From the cell containing the given text, extract its center point as (X, Y) coordinate. 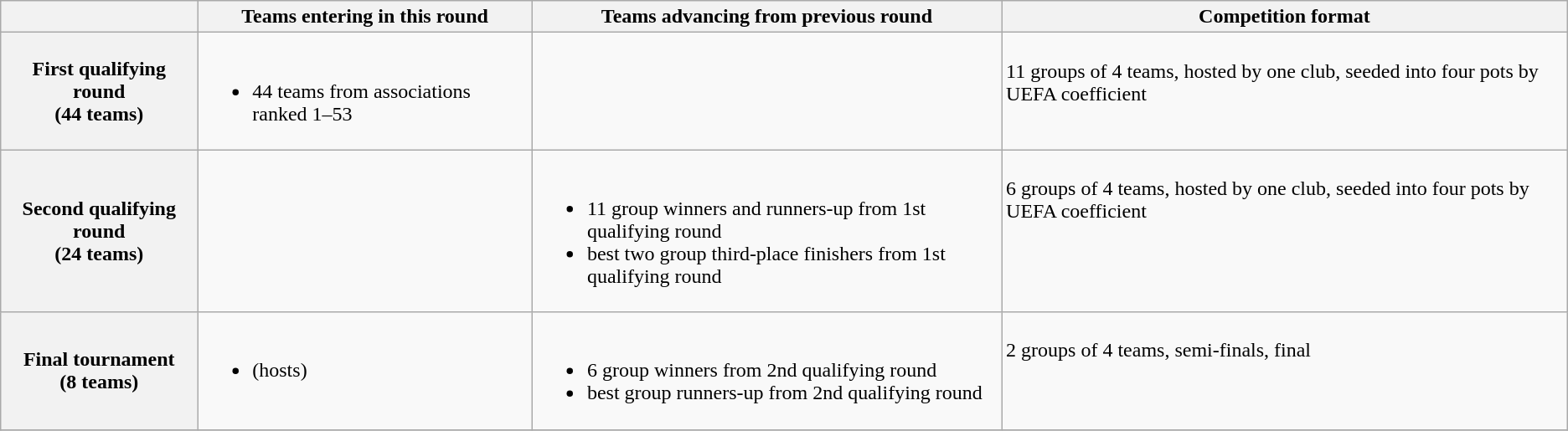
(hosts) (365, 371)
44 teams from associations ranked 1–53 (365, 91)
Teams entering in this round (365, 17)
2 groups of 4 teams, semi-finals, final (1285, 371)
6 groups of 4 teams, hosted by one club, seeded into four pots by UEFA coefficient (1285, 231)
11 groups of 4 teams, hosted by one club, seeded into four pots by UEFA coefficient (1285, 91)
Competition format (1285, 17)
Final tournament (8 teams) (99, 371)
Second qualifying round (24 teams) (99, 231)
Teams advancing from previous round (766, 17)
11 group winners and runners-up from 1st qualifying roundbest two group third-place finishers from 1st qualifying round (766, 231)
6 group winners from 2nd qualifying roundbest group runners-up from 2nd qualifying round (766, 371)
First qualifying round (44 teams) (99, 91)
